From the cell containing the given text, extract its center point as (X, Y) coordinate. 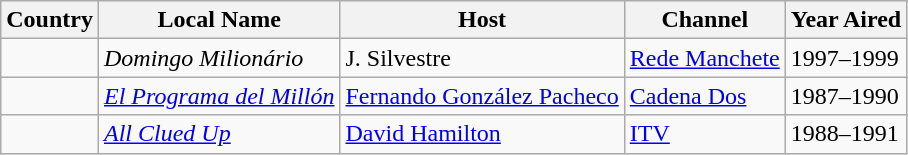
J. Silvestre (482, 58)
Host (482, 20)
David Hamilton (482, 134)
Year Aired (846, 20)
1988–1991 (846, 134)
El Programa del Millón (219, 96)
Local Name (219, 20)
ITV (704, 134)
Domingo Milionário (219, 58)
Cadena Dos (704, 96)
1997–1999 (846, 58)
Channel (704, 20)
All Clued Up (219, 134)
Rede Manchete (704, 58)
1987–1990 (846, 96)
Fernando González Pacheco (482, 96)
Country (50, 20)
